Output the (X, Y) coordinate of the center of the cell containing the given text.  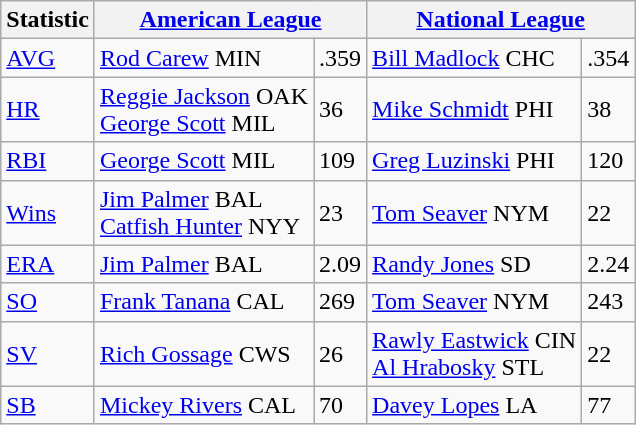
National League (501, 20)
HR (48, 110)
Rich Gossage CWS (204, 354)
23 (340, 212)
120 (608, 161)
Wins (48, 212)
Reggie Jackson OAKGeorge Scott MIL (204, 110)
Statistic (48, 20)
2.24 (608, 264)
American League (230, 20)
SB (48, 405)
Jim Palmer BALCatfish Hunter NYY (204, 212)
Bill Madlock CHC (474, 58)
.359 (340, 58)
38 (608, 110)
ERA (48, 264)
Frank Tanana CAL (204, 302)
2.09 (340, 264)
109 (340, 161)
77 (608, 405)
Mickey Rivers CAL (204, 405)
Davey Lopes LA (474, 405)
Rawly Eastwick CINAl Hrabosky STL (474, 354)
70 (340, 405)
SO (48, 302)
26 (340, 354)
SV (48, 354)
269 (340, 302)
Jim Palmer BAL (204, 264)
George Scott MIL (204, 161)
AVG (48, 58)
.354 (608, 58)
Randy Jones SD (474, 264)
Mike Schmidt PHI (474, 110)
243 (608, 302)
RBI (48, 161)
Rod Carew MIN (204, 58)
36 (340, 110)
Greg Luzinski PHI (474, 161)
